For the text-containing cell, return its midpoint in (X, Y) coordinate format. 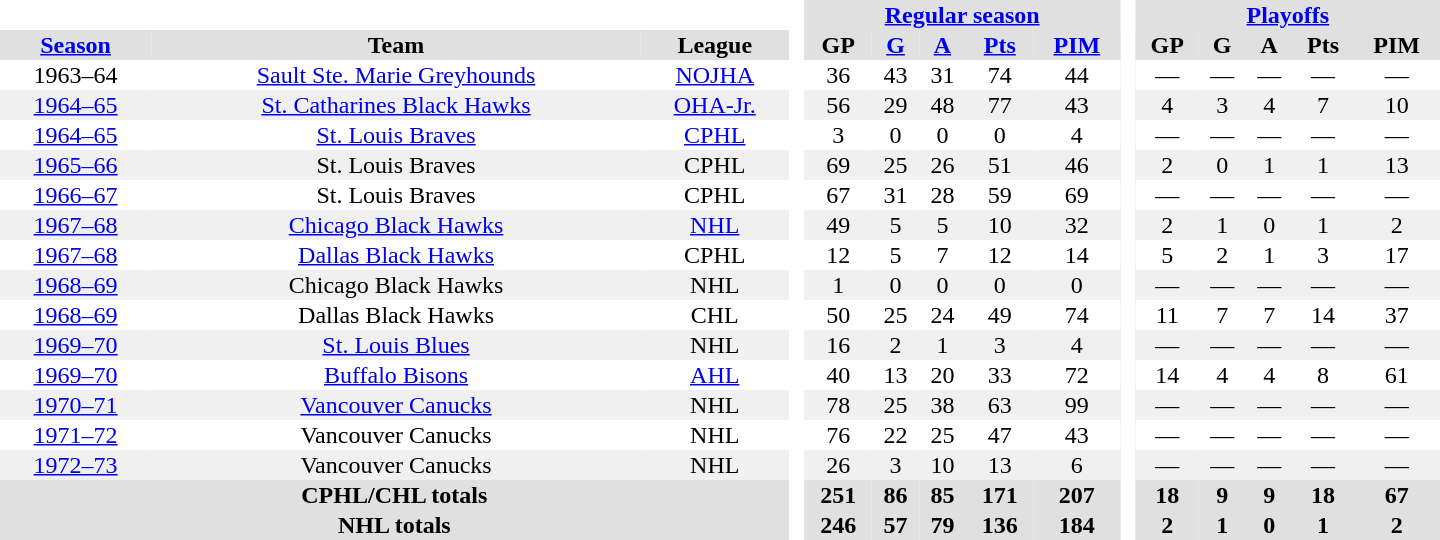
Season (76, 45)
59 (1000, 195)
136 (1000, 525)
11 (1168, 315)
40 (838, 375)
Team (396, 45)
38 (942, 405)
78 (838, 405)
1972–73 (76, 465)
1963–64 (76, 75)
8 (1324, 375)
51 (1000, 165)
99 (1077, 405)
36 (838, 75)
48 (942, 105)
St. Louis Blues (396, 345)
6 (1077, 465)
Playoffs (1288, 15)
1970–71 (76, 405)
76 (838, 435)
17 (1396, 255)
85 (942, 495)
86 (896, 495)
171 (1000, 495)
47 (1000, 435)
61 (1396, 375)
NHL totals (394, 525)
League (715, 45)
20 (942, 375)
46 (1077, 165)
33 (1000, 375)
Buffalo Bisons (396, 375)
63 (1000, 405)
1965–66 (76, 165)
50 (838, 315)
56 (838, 105)
184 (1077, 525)
251 (838, 495)
37 (1396, 315)
Sault Ste. Marie Greyhounds (396, 75)
AHL (715, 375)
1971–72 (76, 435)
246 (838, 525)
28 (942, 195)
72 (1077, 375)
77 (1000, 105)
22 (896, 435)
24 (942, 315)
OHA-Jr. (715, 105)
1966–67 (76, 195)
57 (896, 525)
St. Catharines Black Hawks (396, 105)
CHL (715, 315)
16 (838, 345)
207 (1077, 495)
79 (942, 525)
CPHL/CHL totals (394, 495)
44 (1077, 75)
Regular season (962, 15)
NOJHA (715, 75)
32 (1077, 225)
29 (896, 105)
